Search for the cell housing the specified text and yield its (x, y) center coordinate. 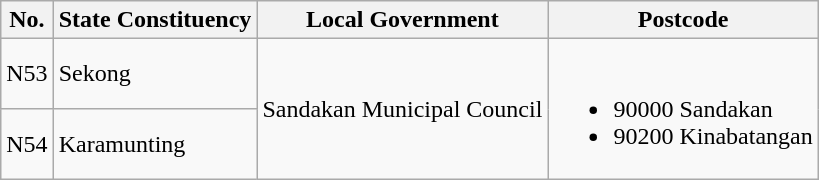
90000 Sandakan90200 Kinabatangan (683, 109)
Karamunting (155, 144)
N54 (27, 144)
Sandakan Municipal Council (402, 109)
State Constituency (155, 20)
Local Government (402, 20)
Sekong (155, 74)
N53 (27, 74)
No. (27, 20)
Postcode (683, 20)
